Extract the [x, y] coordinate from the center of the cell holding the provided text.  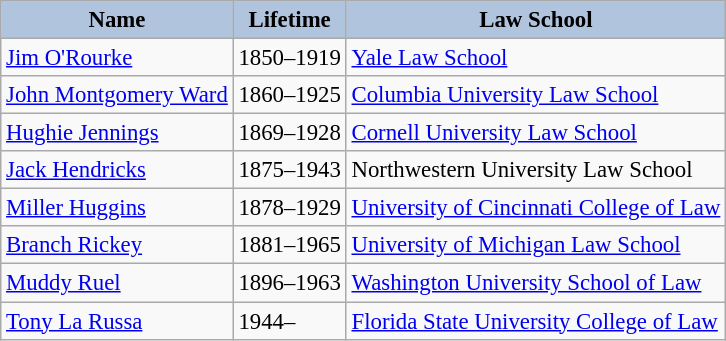
Jack Hendricks [117, 170]
Law School [536, 20]
Yale Law School [536, 58]
John Montgomery Ward [117, 95]
University of Cincinnati College of Law [536, 208]
Washington University School of Law [536, 283]
Northwestern University Law School [536, 170]
Name [117, 20]
1896–1963 [290, 283]
1944– [290, 321]
Columbia University Law School [536, 95]
Lifetime [290, 20]
1875–1943 [290, 170]
Cornell University Law School [536, 133]
Hughie Jennings [117, 133]
Miller Huggins [117, 208]
1881–1965 [290, 245]
1869–1928 [290, 133]
1860–1925 [290, 95]
University of Michigan Law School [536, 245]
Florida State University College of Law [536, 321]
1878–1929 [290, 208]
Tony La Russa [117, 321]
1850–1919 [290, 58]
Branch Rickey [117, 245]
Jim O'Rourke [117, 58]
Muddy Ruel [117, 283]
